Return [X, Y] of the center of cell containing provided text 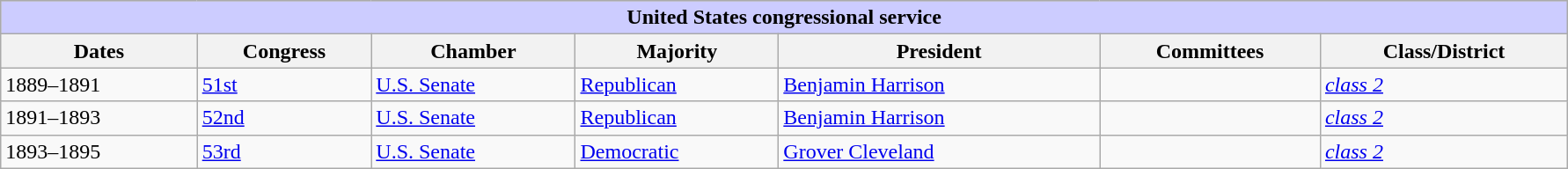
52nd [284, 118]
Congress [284, 51]
1893–1895 [99, 151]
1889–1891 [99, 84]
Democratic [678, 151]
Dates [99, 51]
President [940, 51]
1891–1893 [99, 118]
Majority [678, 51]
51st [284, 84]
Committees [1211, 51]
Class/District [1443, 51]
United States congressional service [785, 18]
Chamber [473, 51]
Grover Cleveland [940, 151]
53rd [284, 151]
